Capture the cell that displays the provided text and extract its [X, Y] central coordinate. 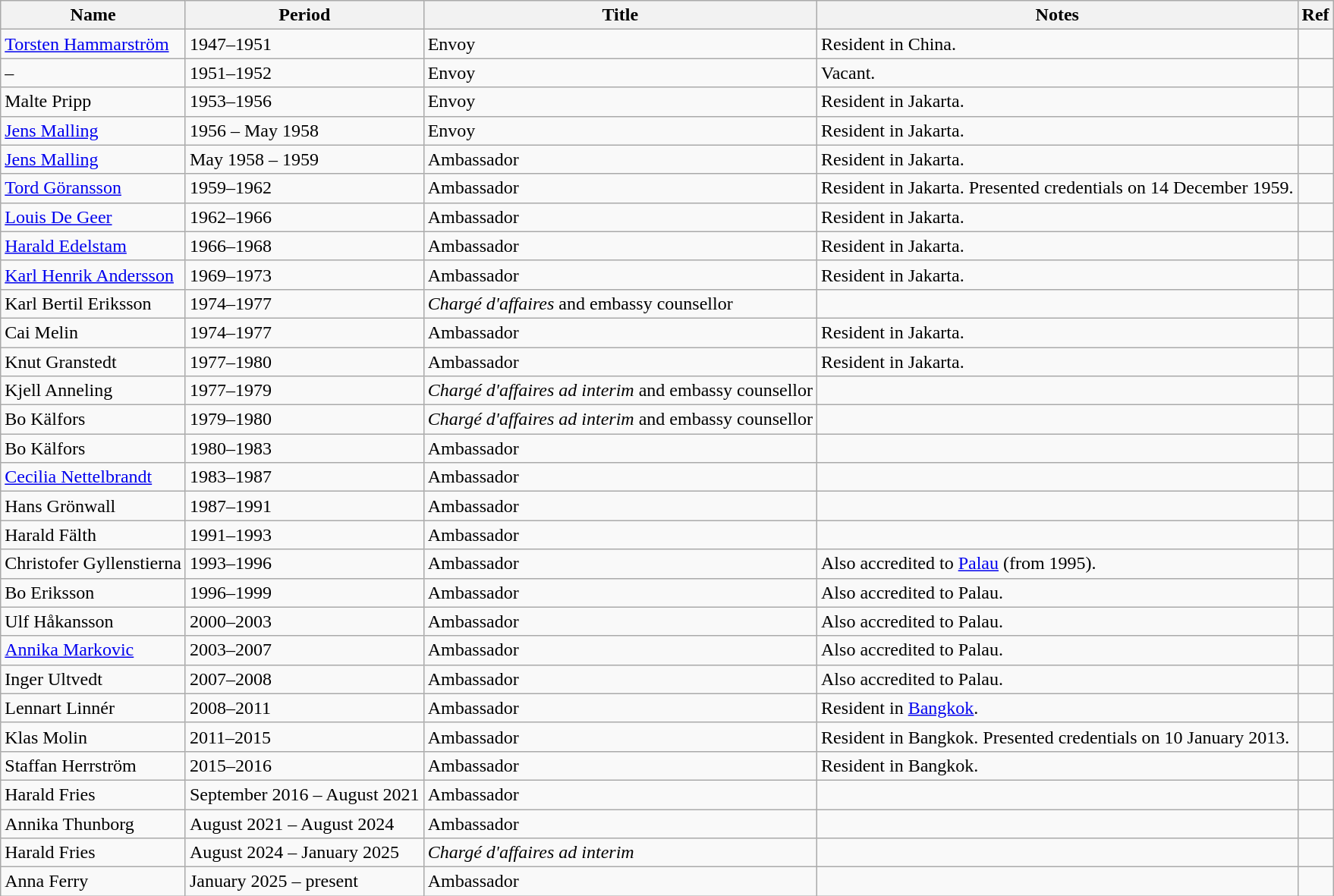
Klas Molin [93, 737]
1966–1968 [304, 246]
2000–2003 [304, 621]
Harald Edelstam [93, 246]
Annika Thunborg [93, 823]
Cai Melin [93, 332]
May 1958 – 1959 [304, 159]
1977–1980 [304, 362]
2011–2015 [304, 737]
Chargé d'affaires ad interim [620, 853]
August 2021 – August 2024 [304, 823]
2008–2011 [304, 708]
1993–1996 [304, 564]
1959–1962 [304, 188]
Inger Ultvedt [93, 679]
1987–1991 [304, 506]
1979–1980 [304, 420]
2007–2008 [304, 679]
1991–1993 [304, 535]
– [93, 73]
Ulf Håkansson [93, 621]
September 2016 – August 2021 [304, 794]
Resident in China. [1058, 44]
2003–2007 [304, 650]
Tord Göransson [93, 188]
Cecilia Nettelbrandt [93, 477]
1996–1999 [304, 593]
Christofer Gyllenstierna [93, 564]
1980–1983 [304, 448]
Hans Grönwall [93, 506]
1962–1966 [304, 217]
Karl Henrik Andersson [93, 275]
Annika Markovic [93, 650]
Notes [1058, 15]
Harald Fälth [93, 535]
Vacant. [1058, 73]
Lennart Linnér [93, 708]
1951–1952 [304, 73]
Kjell Anneling [93, 391]
Ref [1316, 15]
Staffan Herrström [93, 766]
Also accredited to Palau (from 1995). [1058, 564]
Torsten Hammarström [93, 44]
Name [93, 15]
1983–1987 [304, 477]
1977–1979 [304, 391]
1956 – May 1958 [304, 130]
Bo Eriksson [93, 593]
Knut Granstedt [93, 362]
1947–1951 [304, 44]
August 2024 – January 2025 [304, 853]
Period [304, 15]
Resident in Bangkok. Presented credentials on 10 January 2013. [1058, 737]
Resident in Jakarta. Presented credentials on 14 December 1959. [1058, 188]
2015–2016 [304, 766]
1969–1973 [304, 275]
January 2025 – present [304, 882]
Chargé d'affaires and embassy counsellor [620, 303]
Anna Ferry [93, 882]
1953–1956 [304, 102]
Karl Bertil Eriksson [93, 303]
Louis De Geer [93, 217]
Title [620, 15]
Malte Pripp [93, 102]
